Determine the (x, y) coordinate at the center of the cell enclosing the given text.  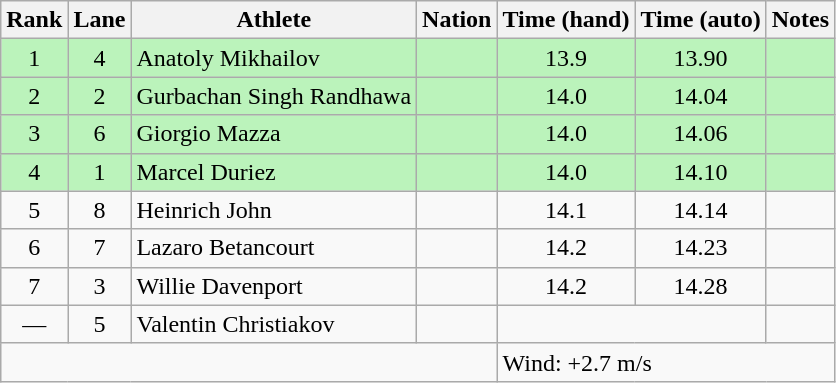
Valentin Christiakov (274, 324)
Giorgio Mazza (274, 134)
13.90 (700, 58)
8 (100, 210)
14.04 (700, 96)
Notes (800, 20)
Willie Davenport (274, 286)
13.9 (566, 58)
Nation (457, 20)
Lazaro Betancourt (274, 248)
14.23 (700, 248)
Heinrich John (274, 210)
Lane (100, 20)
Athlete (274, 20)
Time (auto) (700, 20)
Time (hand) (566, 20)
14.14 (700, 210)
Rank (34, 20)
Wind: +2.7 m/s (666, 362)
14.06 (700, 134)
Marcel Duriez (274, 172)
— (34, 324)
Gurbachan Singh Randhawa (274, 96)
14.28 (700, 286)
14.10 (700, 172)
14.1 (566, 210)
Anatoly Mikhailov (274, 58)
